Return [X, Y] of the center of cell containing provided text 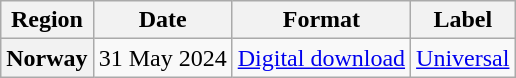
Label [463, 20]
Date [162, 20]
Format [321, 20]
Region [47, 20]
Digital download [321, 58]
Norway [47, 58]
31 May 2024 [162, 58]
Universal [463, 58]
